Scan for the cell matching the given text and deliver its [x, y] coordinate at center. 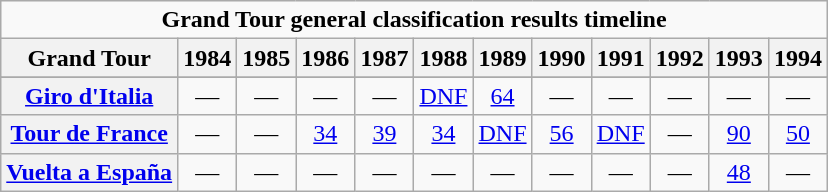
1987 [384, 58]
48 [738, 172]
1992 [680, 58]
Giro d'Italia [90, 96]
1986 [326, 58]
1994 [798, 58]
39 [384, 134]
1984 [208, 58]
64 [502, 96]
50 [798, 134]
Grand Tour general classification results timeline [414, 20]
1993 [738, 58]
1988 [444, 58]
Grand Tour [90, 58]
1989 [502, 58]
1990 [562, 58]
Vuelta a España [90, 172]
Tour de France [90, 134]
56 [562, 134]
90 [738, 134]
1985 [266, 58]
1991 [620, 58]
